Find where the given text appears and provide that cell's center as (X, Y) coordinate. 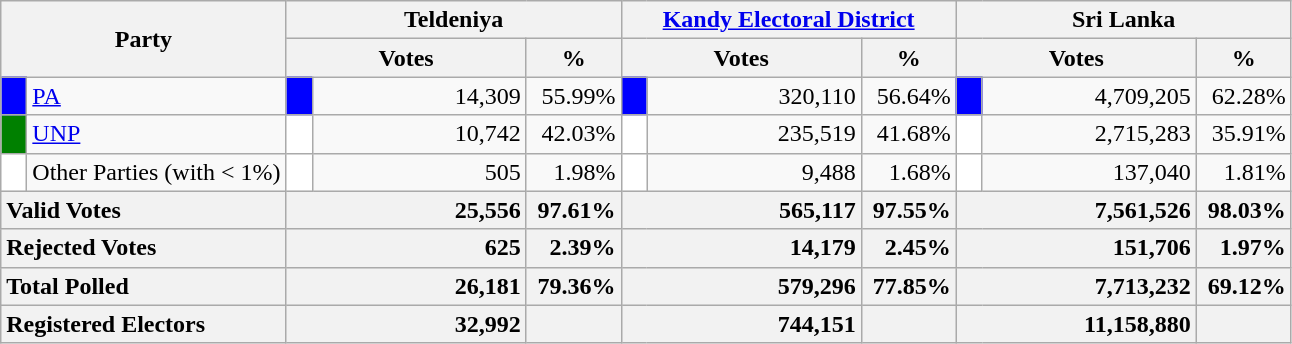
Valid Votes (144, 210)
UNP (156, 134)
56.64% (908, 96)
2.45% (908, 248)
97.61% (574, 210)
Party (144, 39)
565,117 (741, 210)
62.28% (1244, 96)
Registered Electors (144, 324)
10,742 (419, 134)
505 (419, 172)
744,151 (741, 324)
625 (406, 248)
2.39% (574, 248)
79.36% (574, 286)
1.81% (1244, 172)
35.91% (1244, 134)
26,181 (406, 286)
7,561,526 (1076, 210)
1.68% (908, 172)
PA (156, 96)
41.68% (908, 134)
Teldeniya (454, 20)
11,158,880 (1076, 324)
25,556 (406, 210)
Sri Lanka (1124, 20)
579,296 (741, 286)
Kandy Electoral District (788, 20)
Other Parties (with < 1%) (156, 172)
97.55% (908, 210)
69.12% (1244, 286)
1.98% (574, 172)
14,179 (741, 248)
235,519 (754, 134)
Rejected Votes (144, 248)
320,110 (754, 96)
151,706 (1076, 248)
2,715,283 (1089, 134)
14,309 (419, 96)
9,488 (754, 172)
55.99% (574, 96)
Total Polled (144, 286)
32,992 (406, 324)
7,713,232 (1076, 286)
77.85% (908, 286)
98.03% (1244, 210)
42.03% (574, 134)
137,040 (1089, 172)
4,709,205 (1089, 96)
1.97% (1244, 248)
